Output the (x, y) coordinate of the center of the cell containing the given text.  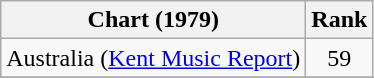
59 (340, 58)
Chart (1979) (154, 20)
Australia (Kent Music Report) (154, 58)
Rank (340, 20)
